Detect which cell encompasses the target text, then output its (x, y) center coordinate. 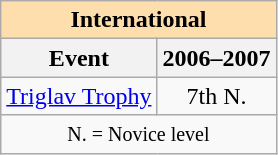
2006–2007 (216, 58)
N. = Novice level (138, 134)
International (138, 20)
7th N. (216, 96)
Triglav Trophy (79, 96)
Event (79, 58)
